Return (x, y) of the center of cell containing provided text 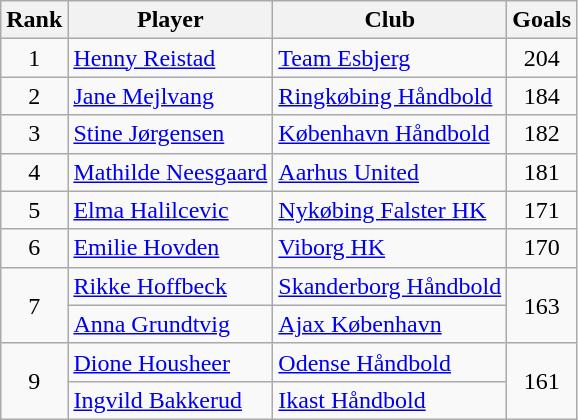
Nykøbing Falster HK (390, 210)
204 (542, 58)
Ingvild Bakkerud (170, 400)
Skanderborg Håndbold (390, 286)
181 (542, 172)
2 (34, 96)
Henny Reistad (170, 58)
Ikast Håndbold (390, 400)
Rank (34, 20)
Emilie Hovden (170, 248)
Club (390, 20)
1 (34, 58)
Mathilde Neesgaard (170, 172)
Player (170, 20)
Team Esbjerg (390, 58)
161 (542, 381)
Stine Jørgensen (170, 134)
København Håndbold (390, 134)
170 (542, 248)
Jane Mejlvang (170, 96)
3 (34, 134)
5 (34, 210)
Aarhus United (390, 172)
182 (542, 134)
Rikke Hoffbeck (170, 286)
6 (34, 248)
Ajax København (390, 324)
7 (34, 305)
171 (542, 210)
Viborg HK (390, 248)
184 (542, 96)
Odense Håndbold (390, 362)
Dione Housheer (170, 362)
9 (34, 381)
Ringkøbing Håndbold (390, 96)
4 (34, 172)
Anna Grundtvig (170, 324)
163 (542, 305)
Elma Halilcevic (170, 210)
Goals (542, 20)
